Provide the (x, y) coordinate of the cell's center where the given text is located.  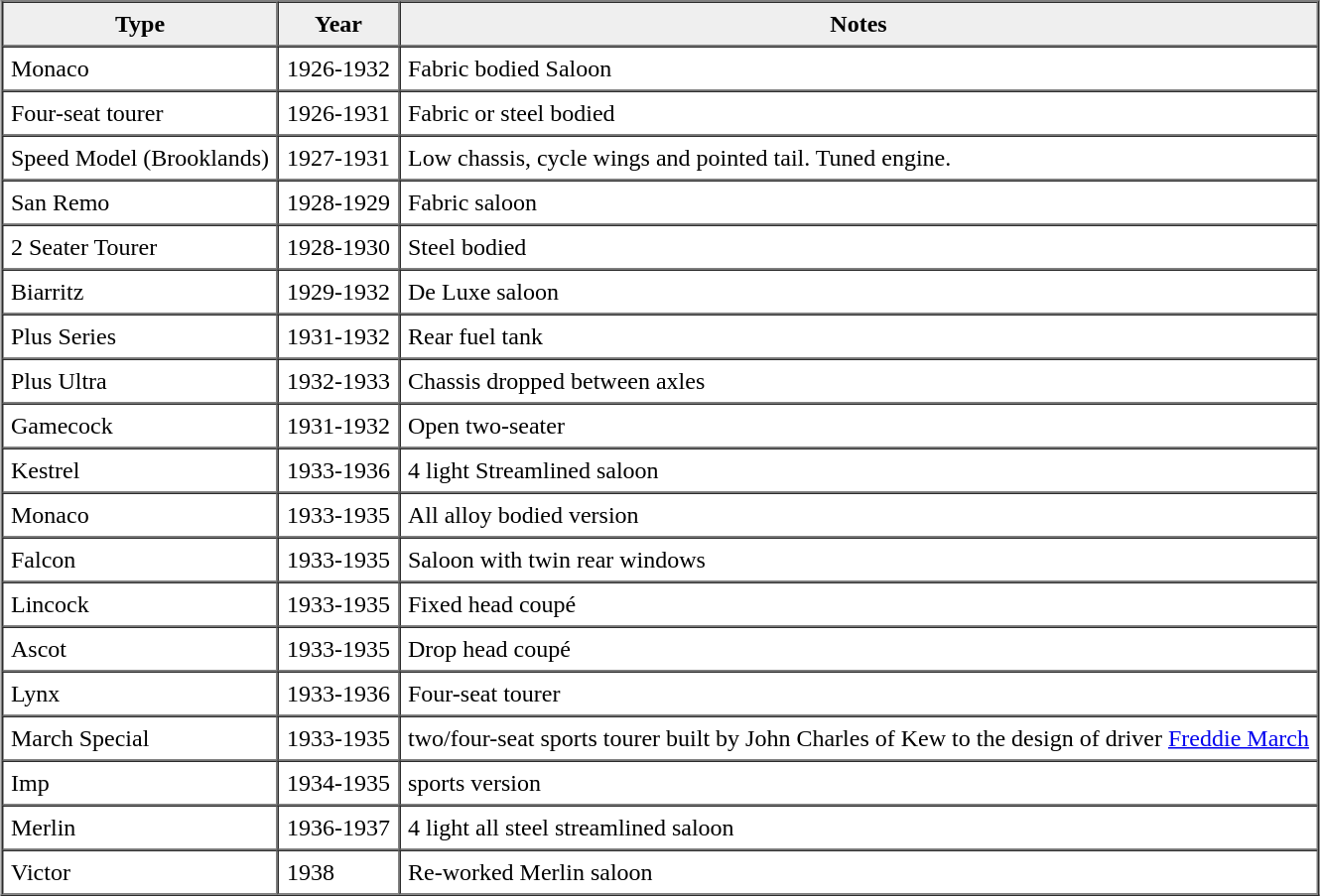
Lynx (140, 693)
Fabric or steel bodied (858, 113)
Ascot (140, 649)
1927-1931 (338, 157)
1926-1931 (338, 113)
Re-worked Merlin saloon (858, 871)
Drop head coupé (858, 649)
Rear fuel tank (858, 335)
March Special (140, 738)
2 Seater Tourer (140, 246)
Plus Ultra (140, 381)
two/four-seat sports tourer built by John Charles of Kew to the design of driver Freddie March (858, 738)
Open two-seater (858, 425)
sports version (858, 782)
Plus Series (140, 335)
Fixed head coupé (858, 603)
Chassis dropped between axles (858, 381)
Imp (140, 782)
Biarritz (140, 292)
Low chassis, cycle wings and pointed tail. Tuned engine. (858, 157)
Notes (858, 24)
1926-1932 (338, 67)
4 light all steel streamlined saloon (858, 828)
Speed Model (Brooklands) (140, 157)
1929-1932 (338, 292)
Type (140, 24)
Fabric bodied Saloon (858, 67)
1928-1930 (338, 246)
1938 (338, 871)
Kestrel (140, 470)
1936-1937 (338, 828)
Fabric saloon (858, 202)
1928-1929 (338, 202)
1932-1933 (338, 381)
All alloy bodied version (858, 514)
Year (338, 24)
4 light Streamlined saloon (858, 470)
Merlin (140, 828)
De Luxe saloon (858, 292)
Gamecock (140, 425)
Falcon (140, 560)
Victor (140, 871)
Steel bodied (858, 246)
Lincock (140, 603)
Saloon with twin rear windows (858, 560)
San Remo (140, 202)
1934-1935 (338, 782)
